Output the (x, y) coordinate of the center of the cell containing the given text.  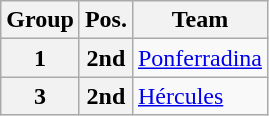
Pos. (106, 20)
Ponferradina (200, 58)
1 (40, 58)
Hércules (200, 96)
Team (200, 20)
Group (40, 20)
3 (40, 96)
